Scan for the cell matching the given text and deliver its [x, y] coordinate at center. 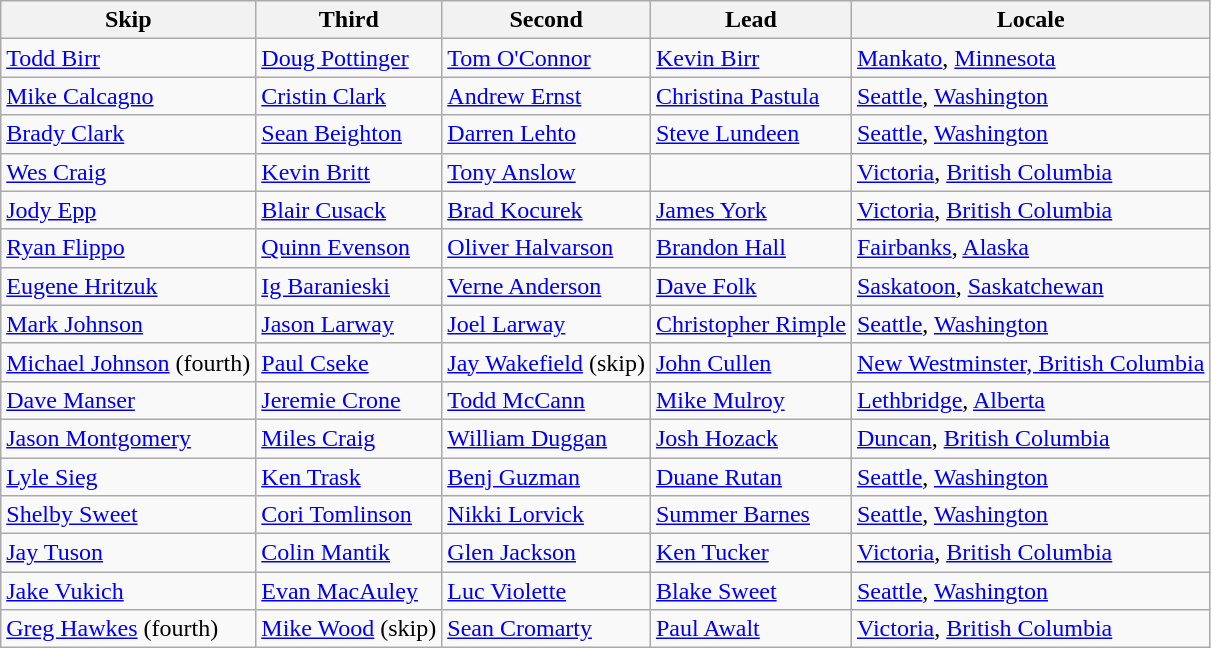
Summer Barnes [750, 515]
Jake Vukich [128, 591]
Paul Cseke [349, 362]
Duncan, British Columbia [1030, 438]
Jody Epp [128, 210]
Lethbridge, Alberta [1030, 400]
Christina Pastula [750, 96]
Mankato, Minnesota [1030, 58]
Dave Folk [750, 286]
Blair Cusack [349, 210]
Cristin Clark [349, 96]
Fairbanks, Alaska [1030, 248]
Miles Craig [349, 438]
Mike Mulroy [750, 400]
Lyle Sieg [128, 477]
Glen Jackson [546, 553]
Ig Baranieski [349, 286]
Skip [128, 20]
Dave Manser [128, 400]
Kevin Birr [750, 58]
Kevin Britt [349, 172]
Brad Kocurek [546, 210]
New Westminster, British Columbia [1030, 362]
Paul Awalt [750, 629]
Colin Mantik [349, 553]
Mike Calcagno [128, 96]
Jay Tuson [128, 553]
Saskatoon, Saskatchewan [1030, 286]
Christopher Rimple [750, 324]
Joel Larway [546, 324]
Michael Johnson (fourth) [128, 362]
Lead [750, 20]
Second [546, 20]
Andrew Ernst [546, 96]
Evan MacAuley [349, 591]
John Cullen [750, 362]
Darren Lehto [546, 134]
Todd McCann [546, 400]
Tony Anslow [546, 172]
Todd Birr [128, 58]
Mike Wood (skip) [349, 629]
Ryan Flippo [128, 248]
Jay Wakefield (skip) [546, 362]
Josh Hozack [750, 438]
William Duggan [546, 438]
Luc Violette [546, 591]
Steve Lundeen [750, 134]
Sean Beighton [349, 134]
Third [349, 20]
Benj Guzman [546, 477]
Blake Sweet [750, 591]
Tom O'Connor [546, 58]
Oliver Halvarson [546, 248]
Greg Hawkes (fourth) [128, 629]
Locale [1030, 20]
Quinn Evenson [349, 248]
Mark Johnson [128, 324]
Doug Pottinger [349, 58]
Jason Larway [349, 324]
Eugene Hritzuk [128, 286]
Brandon Hall [750, 248]
Wes Craig [128, 172]
Cori Tomlinson [349, 515]
Brady Clark [128, 134]
Duane Rutan [750, 477]
Ken Tucker [750, 553]
Nikki Lorvick [546, 515]
Verne Anderson [546, 286]
Shelby Sweet [128, 515]
Sean Cromarty [546, 629]
Jason Montgomery [128, 438]
James York [750, 210]
Ken Trask [349, 477]
Jeremie Crone [349, 400]
